From the cell containing the given text, extract its center point as [X, Y] coordinate. 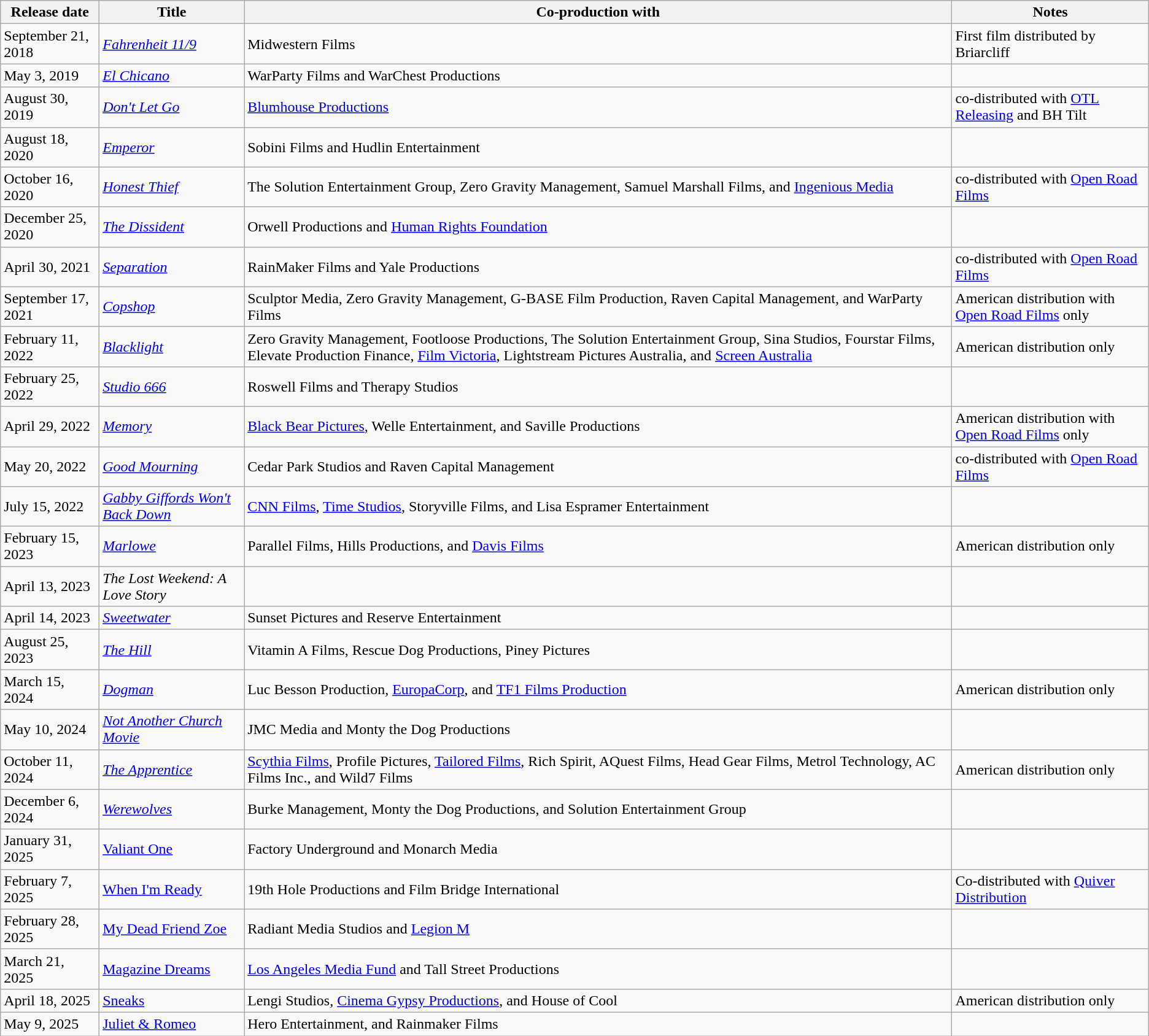
Emperor [172, 147]
Co-production with [598, 12]
Orwell Productions and Human Rights Foundation [598, 227]
Scythia Films, Profile Pictures, Tailored Films, Rich Spirit, AQuest Films, Head Gear Films, Metrol Technology, AC Films Inc., and Wild7 Films [598, 770]
May 3, 2019 [50, 75]
The Hill [172, 649]
Juliet & Romeo [172, 1024]
October 11, 2024 [50, 770]
Gabby Giffords Won't Back Down [172, 507]
February 7, 2025 [50, 889]
September 21, 2018 [50, 44]
Marlowe [172, 546]
Sobini Films and Hudlin Entertainment [598, 147]
April 29, 2022 [50, 426]
Co-distributed with Quiver Distribution [1050, 889]
The Dissident [172, 227]
August 25, 2023 [50, 649]
May 9, 2025 [50, 1024]
First film distributed by Briarcliff [1050, 44]
March 21, 2025 [50, 968]
Fahrenheit 11/9 [172, 44]
Studio 666 [172, 387]
July 15, 2022 [50, 507]
The Solution Entertainment Group, Zero Gravity Management, Samuel Marshall Films, and Ingenious Media [598, 187]
Parallel Films, Hills Productions, and Davis Films [598, 546]
December 6, 2024 [50, 809]
Good Mourning [172, 466]
Not Another Church Movie [172, 729]
Notes [1050, 12]
Sunset Pictures and Reserve Entertainment [598, 618]
JMC Media and Monty the Dog Productions [598, 729]
Sneaks [172, 1000]
February 11, 2022 [50, 346]
Lengi Studios, Cinema Gypsy Productions, and House of Cool [598, 1000]
Los Angeles Media Fund and Tall Street Productions [598, 968]
When I'm Ready [172, 889]
Werewolves [172, 809]
Luc Besson Production, EuropaCorp, and TF1 Films Production [598, 690]
February 25, 2022 [50, 387]
Roswell Films and Therapy Studios [598, 387]
February 15, 2023 [50, 546]
The Apprentice [172, 770]
May 20, 2022 [50, 466]
August 18, 2020 [50, 147]
Release date [50, 12]
May 10, 2024 [50, 729]
Separation [172, 266]
Midwestern Films [598, 44]
co-distributed with OTL Releasing and BH Tilt [1050, 107]
Sculptor Media, Zero Gravity Management, G-BASE Film Production, Raven Capital Management, and WarParty Films [598, 307]
Black Bear Pictures, Welle Entertainment, and Saville Productions [598, 426]
January 31, 2025 [50, 849]
August 30, 2019 [50, 107]
April 30, 2021 [50, 266]
December 25, 2020 [50, 227]
Memory [172, 426]
Sweetwater [172, 618]
Copshop [172, 307]
My Dead Friend Zoe [172, 929]
RainMaker Films and Yale Productions [598, 266]
Valiant One [172, 849]
Vitamin A Films, Rescue Dog Productions, Piney Pictures [598, 649]
Magazine Dreams [172, 968]
CNN Films, Time Studios, Storyville Films, and Lisa Espramer Entertainment [598, 507]
April 14, 2023 [50, 618]
Honest Thief [172, 187]
February 28, 2025 [50, 929]
Radiant Media Studios and Legion M [598, 929]
Title [172, 12]
October 16, 2020 [50, 187]
March 15, 2024 [50, 690]
April 18, 2025 [50, 1000]
Cedar Park Studios and Raven Capital Management [598, 466]
Blumhouse Productions [598, 107]
Don't Let Go [172, 107]
September 17, 2021 [50, 307]
WarParty Films and WarChest Productions [598, 75]
The Lost Weekend: A Love Story [172, 587]
Dogman [172, 690]
Blacklight [172, 346]
19th Hole Productions and Film Bridge International [598, 889]
Factory Underground and Monarch Media [598, 849]
April 13, 2023 [50, 587]
El Chicano [172, 75]
Burke Management, Monty the Dog Productions, and Solution Entertainment Group [598, 809]
Hero Entertainment, and Rainmaker Films [598, 1024]
